Capture the cell that displays the provided text and extract its [X, Y] central coordinate. 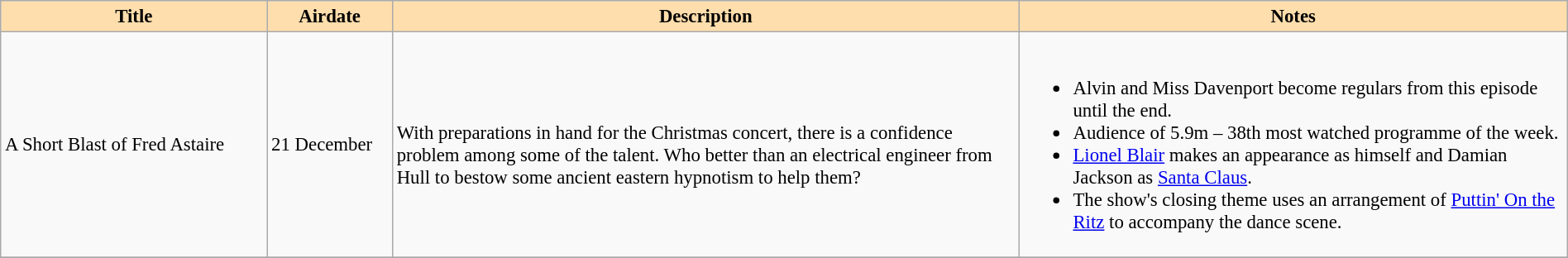
Description [705, 17]
Notes [1293, 17]
Airdate [330, 17]
Title [134, 17]
21 December [330, 145]
A Short Blast of Fred Astaire [134, 145]
